Determine the (x, y) coordinate at the center of the cell enclosing the given text.  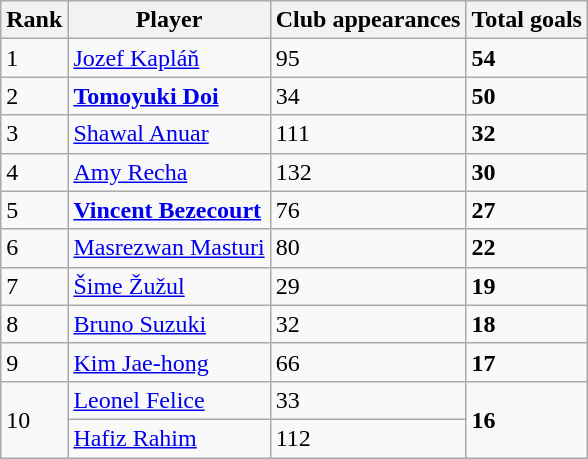
18 (527, 324)
22 (527, 248)
30 (527, 172)
Masrezwan Masturi (169, 248)
19 (527, 286)
Bruno Suzuki (169, 324)
Leonel Felice (169, 400)
1 (34, 58)
34 (368, 96)
27 (527, 210)
112 (368, 438)
29 (368, 286)
3 (34, 134)
50 (527, 96)
Club appearances (368, 20)
2 (34, 96)
8 (34, 324)
Tomoyuki Doi (169, 96)
54 (527, 58)
Jozef Kapláň (169, 58)
Rank (34, 20)
132 (368, 172)
111 (368, 134)
Amy Recha (169, 172)
80 (368, 248)
Shawal Anuar (169, 134)
10 (34, 419)
Šime Žužul (169, 286)
7 (34, 286)
Kim Jae-hong (169, 362)
Vincent Bezecourt (169, 210)
4 (34, 172)
17 (527, 362)
Player (169, 20)
9 (34, 362)
76 (368, 210)
16 (527, 419)
5 (34, 210)
33 (368, 400)
Total goals (527, 20)
66 (368, 362)
Hafiz Rahim (169, 438)
6 (34, 248)
95 (368, 58)
